Capture the cell that displays the provided text and extract its [x, y] central coordinate. 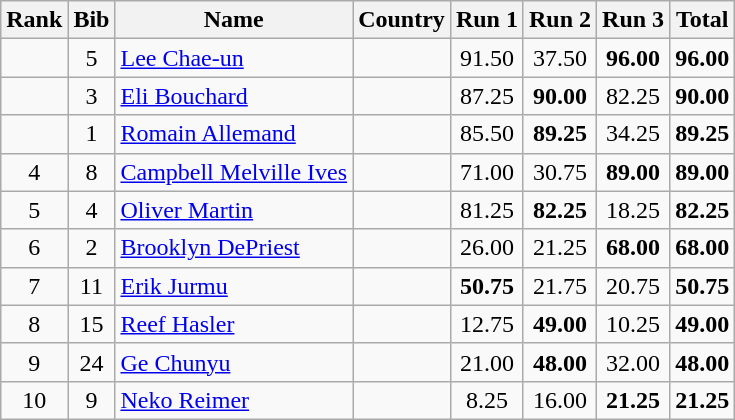
Rank [34, 20]
71.00 [486, 172]
Brooklyn DePriest [234, 248]
Run 3 [634, 20]
30.75 [560, 172]
2 [92, 248]
1 [92, 134]
Ge Chunyu [234, 362]
Lee Chae-un [234, 58]
10 [34, 400]
32.00 [634, 362]
Name [234, 20]
20.75 [634, 286]
18.25 [634, 210]
85.50 [486, 134]
Bib [92, 20]
Neko Reimer [234, 400]
Reef Hasler [234, 324]
26.00 [486, 248]
Country [402, 20]
91.50 [486, 58]
34.25 [634, 134]
Erik Jurmu [234, 286]
Eli Bouchard [234, 96]
21.00 [486, 362]
37.50 [560, 58]
Campbell Melville Ives [234, 172]
Total [702, 20]
21.75 [560, 286]
12.75 [486, 324]
Oliver Martin [234, 210]
81.25 [486, 210]
3 [92, 96]
15 [92, 324]
11 [92, 286]
Run 2 [560, 20]
16.00 [560, 400]
87.25 [486, 96]
Run 1 [486, 20]
24 [92, 362]
6 [34, 248]
7 [34, 286]
10.25 [634, 324]
8.25 [486, 400]
Romain Allemand [234, 134]
